Locate the cell with the specified text and output its [x, y] center coordinate. 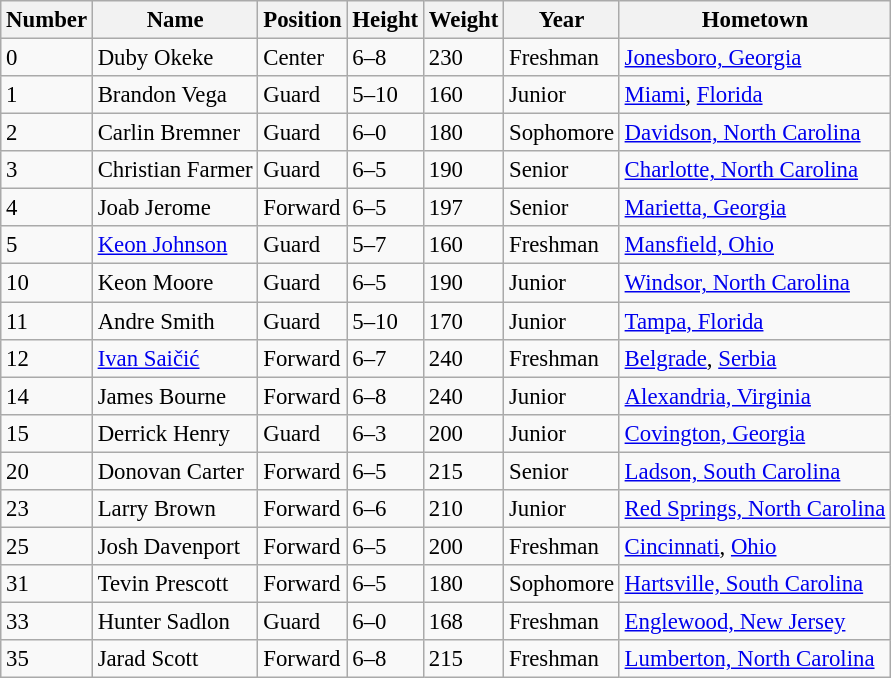
Keon Johnson [175, 245]
Duby Okeke [175, 58]
Ivan Saičić [175, 358]
Hunter Sadlon [175, 621]
Miami, Florida [754, 95]
Weight [463, 20]
Joab Jerome [175, 208]
Tevin Prescott [175, 584]
Donovan Carter [175, 471]
Windsor, North Carolina [754, 283]
33 [47, 621]
1 [47, 95]
Brandon Vega [175, 95]
Lumberton, North Carolina [754, 659]
Position [302, 20]
5–7 [385, 245]
James Bourne [175, 396]
Covington, Georgia [754, 433]
11 [47, 321]
Davidson, North Carolina [754, 133]
Keon Moore [175, 283]
Mansfield, Ohio [754, 245]
12 [47, 358]
170 [463, 321]
Andre Smith [175, 321]
210 [463, 509]
6–3 [385, 433]
Jarad Scott [175, 659]
Marietta, Georgia [754, 208]
Belgrade, Serbia [754, 358]
Number [47, 20]
Height [385, 20]
Name [175, 20]
Englewood, New Jersey [754, 621]
14 [47, 396]
Carlin Bremner [175, 133]
25 [47, 546]
Christian Farmer [175, 170]
Hometown [754, 20]
197 [463, 208]
Charlotte, North Carolina [754, 170]
10 [47, 283]
Josh Davenport [175, 546]
3 [47, 170]
Center [302, 58]
Jonesboro, Georgia [754, 58]
2 [47, 133]
6–6 [385, 509]
6–7 [385, 358]
168 [463, 621]
4 [47, 208]
Hartsville, South Carolina [754, 584]
Ladson, South Carolina [754, 471]
Alexandria, Virginia [754, 396]
20 [47, 471]
15 [47, 433]
Tampa, Florida [754, 321]
230 [463, 58]
Year [562, 20]
Derrick Henry [175, 433]
Larry Brown [175, 509]
31 [47, 584]
23 [47, 509]
Red Springs, North Carolina [754, 509]
35 [47, 659]
0 [47, 58]
Cincinnati, Ohio [754, 546]
5 [47, 245]
